Search for the cell housing the specified text and yield its (X, Y) center coordinate. 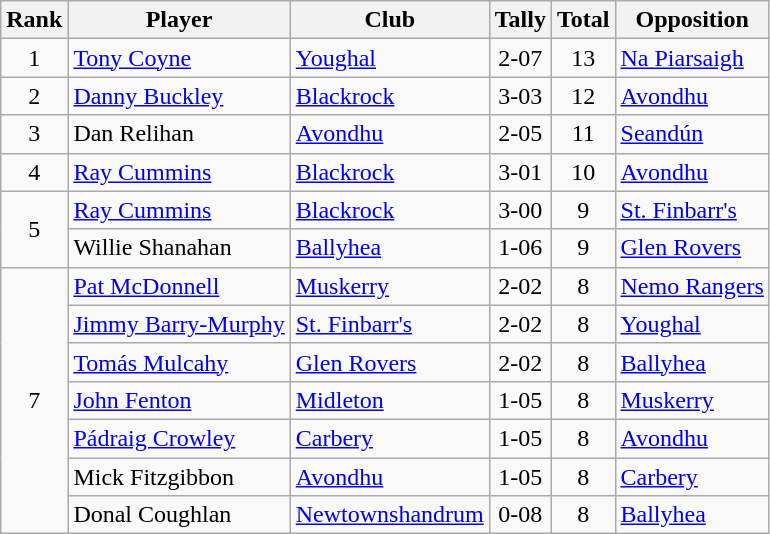
Pádraig Crowley (179, 438)
10 (583, 172)
Seandún (692, 134)
2-07 (520, 58)
1 (34, 58)
Tally (520, 20)
Na Piarsaigh (692, 58)
5 (34, 229)
0-08 (520, 515)
Player (179, 20)
3 (34, 134)
Club (390, 20)
Rank (34, 20)
Mick Fitzgibbon (179, 477)
Tomás Mulcahy (179, 362)
Donal Coughlan (179, 515)
11 (583, 134)
Midleton (390, 400)
Total (583, 20)
Pat McDonnell (179, 286)
2 (34, 96)
13 (583, 58)
Willie Shanahan (179, 248)
Dan Relihan (179, 134)
3-03 (520, 96)
12 (583, 96)
4 (34, 172)
Danny Buckley (179, 96)
7 (34, 400)
Opposition (692, 20)
3-00 (520, 210)
3-01 (520, 172)
Jimmy Barry-Murphy (179, 324)
Newtownshandrum (390, 515)
2-05 (520, 134)
Nemo Rangers (692, 286)
1-06 (520, 248)
John Fenton (179, 400)
Tony Coyne (179, 58)
